Search for the cell housing the specified text and yield its (X, Y) center coordinate. 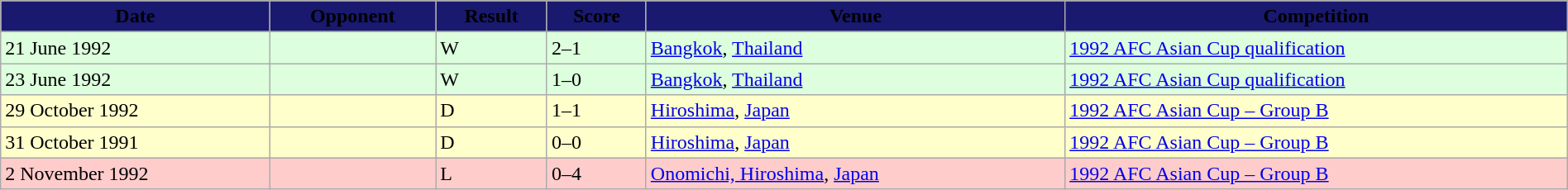
1–1 (596, 111)
23 June 1992 (136, 79)
Onomichi, Hiroshima, Japan (855, 173)
21 June 1992 (136, 48)
0–4 (596, 173)
L (491, 173)
Competition (1317, 17)
Result (491, 17)
Opponent (352, 17)
2–1 (596, 48)
29 October 1992 (136, 111)
31 October 1991 (136, 142)
2 November 1992 (136, 173)
Date (136, 17)
1–0 (596, 79)
Venue (855, 17)
0–0 (596, 142)
Score (596, 17)
